Output the (X, Y) coordinate of the center of the cell containing the given text.  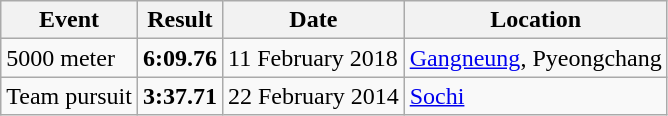
6:09.76 (180, 58)
22 February 2014 (313, 96)
Location (536, 20)
5000 meter (70, 58)
3:37.71 (180, 96)
Event (70, 20)
11 February 2018 (313, 58)
Gangneung, Pyeongchang (536, 58)
Result (180, 20)
Sochi (536, 96)
Date (313, 20)
Team pursuit (70, 96)
